Search for the cell housing the specified text and yield its [x, y] center coordinate. 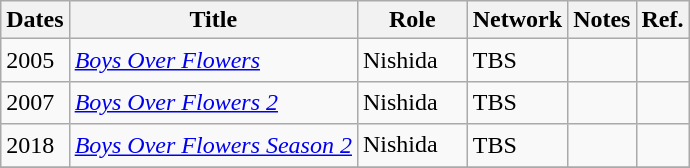
Network [517, 20]
2005 [35, 60]
Title [213, 20]
2018 [35, 146]
Boys Over Flowers [213, 60]
Boys Over Flowers Season 2 [213, 146]
2007 [35, 102]
Role [412, 20]
Ref. [662, 20]
Boys Over Flowers 2 [213, 102]
Notes [602, 20]
Dates [35, 20]
